From the cell containing the given text, extract its center point as [x, y] coordinate. 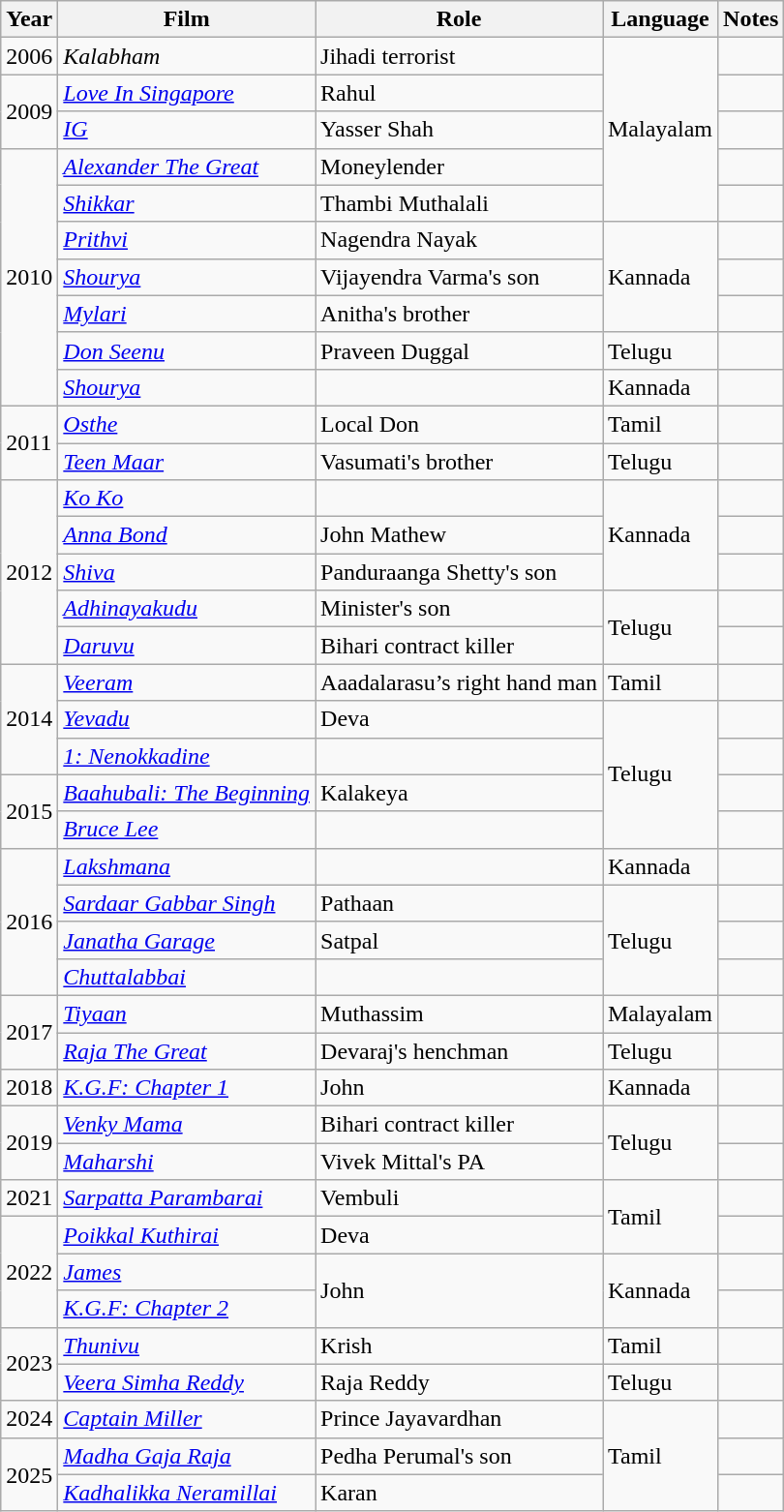
1: Nenokkadine [187, 756]
Pathaan [459, 903]
Captain Miller [187, 1419]
2022 [29, 1272]
Karan [459, 1493]
2016 [29, 922]
Alexander The Great [187, 166]
Pedha Perumal's son [459, 1456]
IG [187, 130]
Prithvi [187, 240]
Anna Bond [187, 535]
Year [29, 19]
Devaraj's henchman [459, 1050]
Raja The Great [187, 1050]
Prince Jayavardhan [459, 1419]
Poikkal Kuthirai [187, 1235]
Minister's son [459, 609]
Osthe [187, 424]
Baahubali: The Beginning [187, 793]
James [187, 1272]
Adhinayakudu [187, 609]
Raja Reddy [459, 1382]
Satpal [459, 940]
Kalabham [187, 56]
Jihadi terrorist [459, 56]
2006 [29, 56]
Vembuli [459, 1198]
K.G.F: Chapter 2 [187, 1309]
2023 [29, 1364]
Language [660, 19]
2009 [29, 111]
Moneylender [459, 166]
Love In Singapore [187, 93]
Veera Simha Reddy [187, 1382]
Local Don [459, 424]
2018 [29, 1088]
2017 [29, 1032]
Notes [751, 19]
Rahul [459, 93]
2015 [29, 811]
2019 [29, 1143]
Sardaar Gabbar Singh [187, 903]
Sarpatta Parambarai [187, 1198]
Tiyaan [187, 1013]
2025 [29, 1474]
Mylari [187, 314]
Anitha's brother [459, 314]
Veeram [187, 682]
John Mathew [459, 535]
Bruce Lee [187, 830]
Nagendra Nayak [459, 240]
2010 [29, 277]
Vivek Mittal's PA [459, 1162]
Shiva [187, 572]
Praveen Duggal [459, 350]
Vasumati's brother [459, 462]
2011 [29, 442]
Teen Maar [187, 462]
Muthassim [459, 1013]
Kadhalikka Neramillai [187, 1493]
Thunivu [187, 1346]
Thambi Muthalali [459, 203]
Venky Mama [187, 1125]
Krish [459, 1346]
Yevadu [187, 719]
K.G.F: Chapter 1 [187, 1088]
Shikkar [187, 203]
Role [459, 19]
Kalakeya [459, 793]
Panduraanga Shetty's son [459, 572]
Chuttalabbai [187, 977]
2014 [29, 719]
Lakshmana [187, 866]
Vijayendra Varma's son [459, 277]
Ko Ko [187, 499]
Maharshi [187, 1162]
Film [187, 19]
2012 [29, 572]
Daruvu [187, 646]
2024 [29, 1419]
Madha Gaja Raja [187, 1456]
2021 [29, 1198]
Aaadalarasu’s right hand man [459, 682]
Yasser Shah [459, 130]
Don Seenu [187, 350]
Janatha Garage [187, 940]
